Return the (x, y) coordinate for the center point of the cell that contains the specified text.  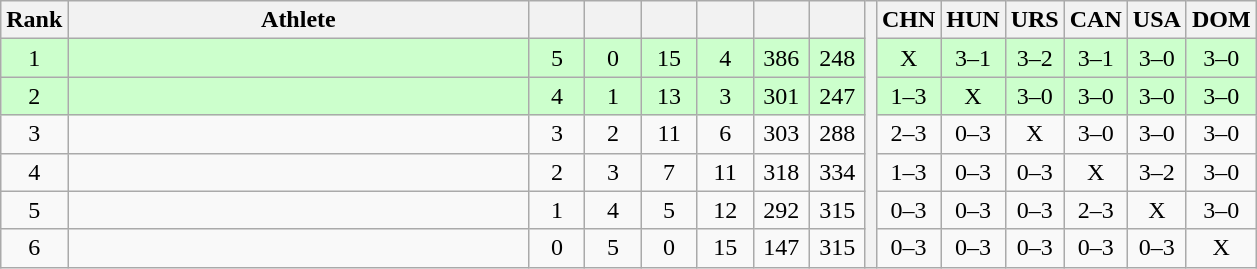
334 (837, 172)
Rank (34, 20)
248 (837, 58)
147 (781, 248)
Athlete (298, 20)
318 (781, 172)
CHN (908, 20)
USA (1156, 20)
386 (781, 58)
7 (669, 172)
301 (781, 96)
247 (837, 96)
DOM (1221, 20)
CAN (1096, 20)
288 (837, 134)
13 (669, 96)
HUN (973, 20)
292 (781, 210)
303 (781, 134)
URS (1034, 20)
12 (725, 210)
